Extract the [X, Y] coordinate from the center of the cell holding the provided text.  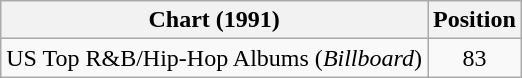
Position [475, 20]
Chart (1991) [214, 20]
83 [475, 58]
US Top R&B/Hip-Hop Albums (Billboard) [214, 58]
